Search for the cell housing the specified text and yield its [x, y] center coordinate. 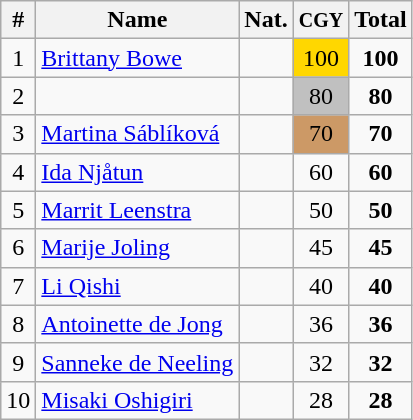
Ida Njåtun [138, 172]
Li Qishi [138, 286]
Name [138, 20]
5 [18, 210]
Martina Sáblíková [138, 134]
7 [18, 286]
Marije Joling [138, 248]
1 [18, 58]
Sanneke de Neeling [138, 362]
8 [18, 324]
# [18, 20]
CGY [321, 20]
Marrit Leenstra [138, 210]
Misaki Oshigiri [138, 400]
2 [18, 96]
9 [18, 362]
Total [381, 20]
Antoinette de Jong [138, 324]
10 [18, 400]
4 [18, 172]
Nat. [266, 20]
6 [18, 248]
Brittany Bowe [138, 58]
3 [18, 134]
